Identify which cell holds the provided text, then report its [x, y] central coordinate. 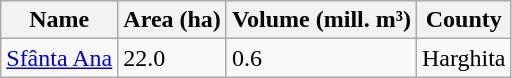
Name [60, 20]
Harghita [464, 58]
Volume (mill. m³) [321, 20]
22.0 [172, 58]
Area (ha) [172, 20]
Sfânta Ana [60, 58]
County [464, 20]
0.6 [321, 58]
